Return the (x, y) coordinate for the center point of the cell that contains the specified text.  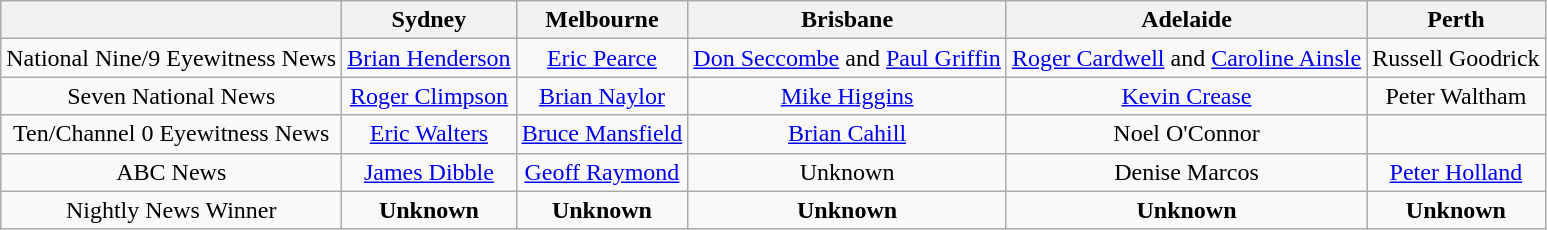
Eric Walters (429, 134)
Geoff Raymond (602, 172)
Bruce Mansfield (602, 134)
Brisbane (848, 20)
Brian Cahill (848, 134)
Kevin Crease (1186, 96)
Perth (1456, 20)
Russell Goodrick (1456, 58)
Sydney (429, 20)
Brian Naylor (602, 96)
Melbourne (602, 20)
Roger Cardwell and Caroline Ainsle (1186, 58)
Peter Waltham (1456, 96)
James Dibble (429, 172)
Noel O'Connor (1186, 134)
Seven National News (172, 96)
National Nine/9 Eyewitness News (172, 58)
Don Seccombe and Paul Griffin (848, 58)
Roger Climpson (429, 96)
Nightly News Winner (172, 210)
Eric Pearce (602, 58)
Brian Henderson (429, 58)
ABC News (172, 172)
Ten/Channel 0 Eyewitness News (172, 134)
Adelaide (1186, 20)
Mike Higgins (848, 96)
Denise Marcos (1186, 172)
Peter Holland (1456, 172)
